Scan for the cell matching the given text and deliver its [x, y] coordinate at center. 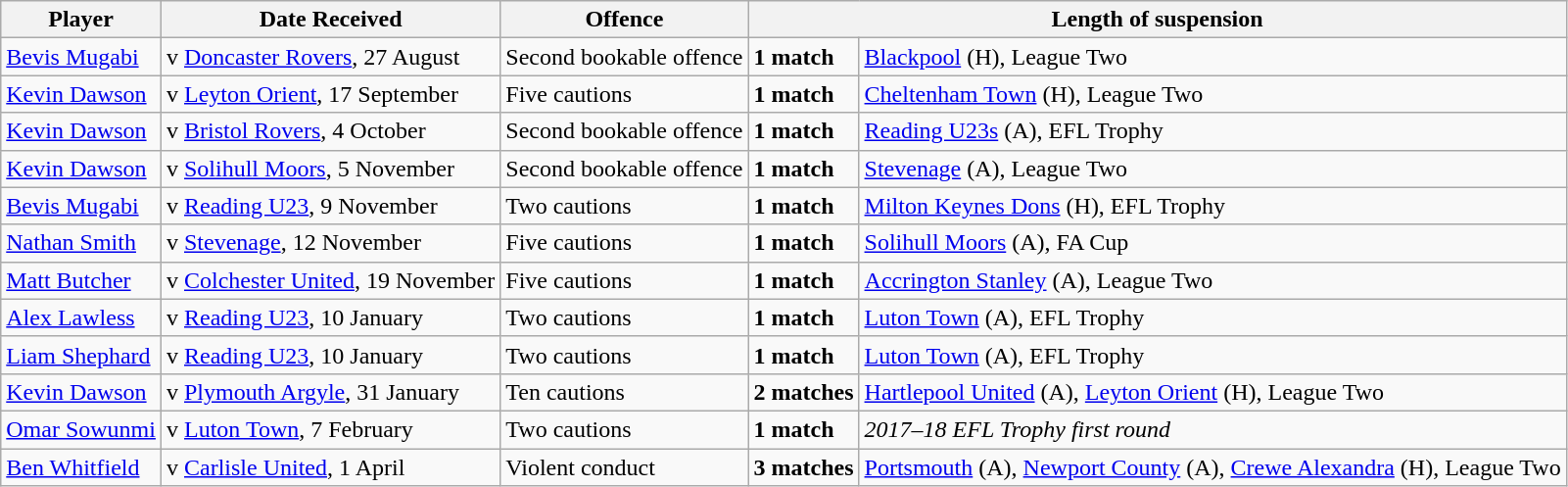
Date Received [330, 20]
Matt Butcher [81, 280]
v Stevenage, 12 November [330, 243]
v Plymouth Argyle, 31 January [330, 392]
v Leyton Orient, 17 September [330, 94]
Liam Shephard [81, 355]
Solihull Moors (A), FA Cup [1212, 243]
v Doncaster Rovers, 27 August [330, 57]
Hartlepool United (A), Leyton Orient (H), League Two [1212, 392]
Blackpool (H), League Two [1212, 57]
Portsmouth (A), Newport County (A), Crewe Alexandra (H), League Two [1212, 467]
Ten cautions [625, 392]
v Colchester United, 19 November [330, 280]
Offence [625, 20]
Ben Whitfield [81, 467]
3 matches [803, 467]
v Carlisle United, 1 April [330, 467]
v Reading U23, 9 November [330, 206]
Stevenage (A), League Two [1212, 169]
v Luton Town, 7 February [330, 429]
Accrington Stanley (A), League Two [1212, 280]
2017–18 EFL Trophy first round [1212, 429]
Violent conduct [625, 467]
Cheltenham Town (H), League Two [1212, 94]
Alex Lawless [81, 317]
Milton Keynes Dons (H), EFL Trophy [1212, 206]
v Bristol Rovers, 4 October [330, 131]
Length of suspension [1158, 20]
Player [81, 20]
Omar Sowunmi [81, 429]
v Solihull Moors, 5 November [330, 169]
Reading U23s (A), EFL Trophy [1212, 131]
Nathan Smith [81, 243]
2 matches [803, 392]
